Extract the [x, y] coordinate from the center of the cell holding the provided text.  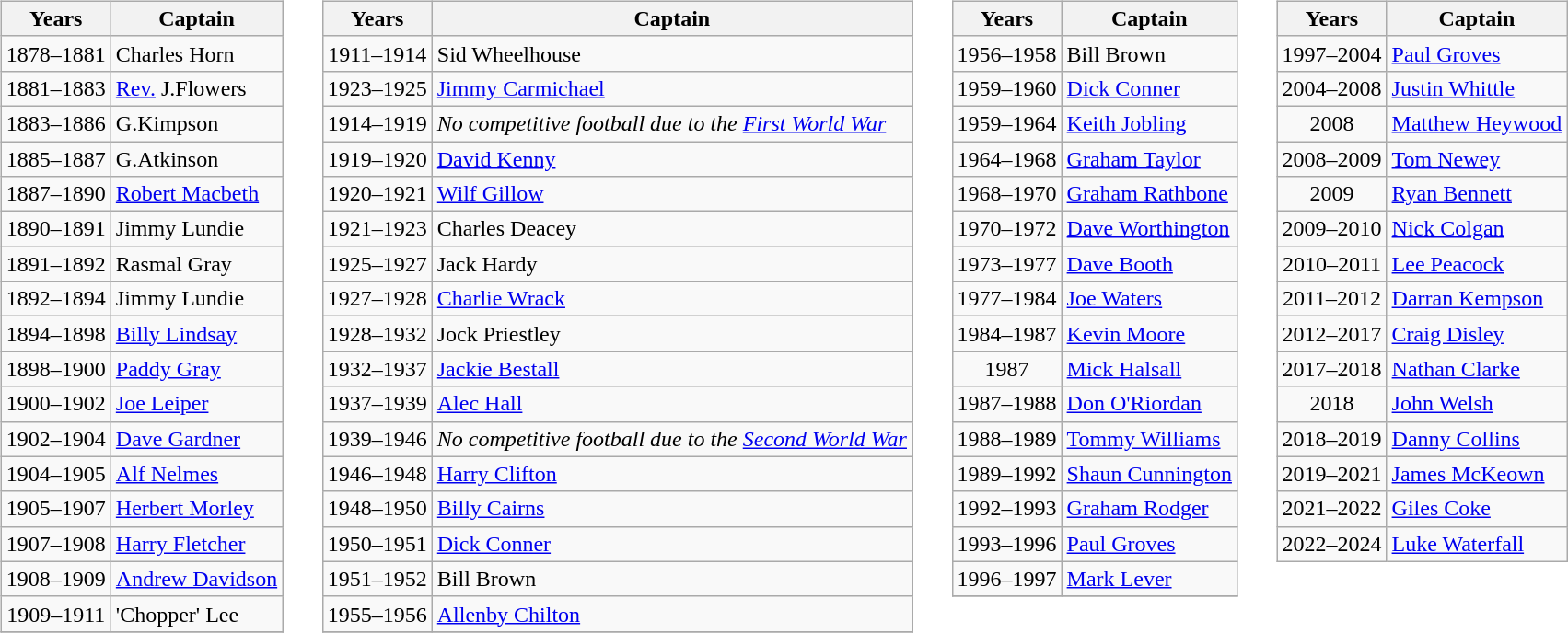
1902–1904 [55, 439]
1887–1890 [55, 194]
Alf Nelmes [196, 474]
1883–1886 [55, 123]
1894–1898 [55, 334]
Darran Kempson [1477, 299]
Nick Colgan [1477, 229]
1911–1914 [377, 53]
Alec Hall [672, 404]
2018 [1331, 404]
2019–2021 [1331, 474]
1920–1921 [377, 194]
Keith Jobling [1149, 123]
Billy Lindsay [196, 334]
2009–2010 [1331, 229]
1950–1951 [377, 544]
Andrew Davidson [196, 579]
1904–1905 [55, 474]
Danny Collins [1477, 439]
2017–2018 [1331, 369]
1951–1952 [377, 579]
Dave Gardner [196, 439]
Joe Leiper [196, 404]
Matthew Heywood [1477, 123]
2021–2022 [1331, 509]
2009 [1331, 194]
2010–2011 [1331, 264]
David Kenny [672, 159]
Shaun Cunnington [1149, 474]
1905–1907 [55, 509]
1919–1920 [377, 159]
1907–1908 [55, 544]
Mark Lever [1149, 579]
No competitive football due to the First World War [672, 123]
No competitive football due to the Second World War [672, 439]
1987 [1007, 369]
1921–1923 [377, 229]
Graham Rathbone [1149, 194]
1885–1887 [55, 159]
Kevin Moore [1149, 334]
1891–1892 [55, 264]
1988–1989 [1007, 439]
Nathan Clarke [1477, 369]
Charlie Wrack [672, 299]
1927–1928 [377, 299]
1973–1977 [1007, 264]
1989–1992 [1007, 474]
2022–2024 [1331, 544]
Charles Deacey [672, 229]
1996–1997 [1007, 579]
Sid Wheelhouse [672, 53]
Tom Newey [1477, 159]
1939–1946 [377, 439]
1964–1968 [1007, 159]
1908–1909 [55, 579]
2011–2012 [1331, 299]
Lee Peacock [1477, 264]
1970–1972 [1007, 229]
2008 [1331, 123]
Wilf Gillow [672, 194]
Charles Horn [196, 53]
Dave Booth [1149, 264]
Justin Whittle [1477, 88]
Harry Clifton [672, 474]
1992–1993 [1007, 509]
2018–2019 [1331, 439]
'Chopper' Lee [196, 614]
1946–1948 [377, 474]
Don O'Riordan [1149, 404]
Jock Priestley [672, 334]
1909–1911 [55, 614]
1997–2004 [1331, 53]
1968–1970 [1007, 194]
Tommy Williams [1149, 439]
Jack Hardy [672, 264]
1959–1960 [1007, 88]
Rasmal Gray [196, 264]
2004–2008 [1331, 88]
1937–1939 [377, 404]
1956–1958 [1007, 53]
1898–1900 [55, 369]
1900–1902 [55, 404]
1987–1988 [1007, 404]
1948–1950 [377, 509]
Jackie Bestall [672, 369]
1984–1987 [1007, 334]
1914–1919 [377, 123]
1925–1927 [377, 264]
1932–1937 [377, 369]
John Welsh [1477, 404]
1881–1883 [55, 88]
Robert Macbeth [196, 194]
1977–1984 [1007, 299]
Harry Fletcher [196, 544]
Giles Coke [1477, 509]
Billy Cairns [672, 509]
Graham Taylor [1149, 159]
Herbert Morley [196, 509]
1878–1881 [55, 53]
1955–1956 [377, 614]
James McKeown [1477, 474]
G.Kimpson [196, 123]
Mick Halsall [1149, 369]
Jimmy Carmichael [672, 88]
1928–1932 [377, 334]
Paddy Gray [196, 369]
G.Atkinson [196, 159]
Graham Rodger [1149, 509]
Joe Waters [1149, 299]
1993–1996 [1007, 544]
1923–1925 [377, 88]
Craig Disley [1477, 334]
2012–2017 [1331, 334]
1959–1964 [1007, 123]
Rev. J.Flowers [196, 88]
Allenby Chilton [672, 614]
Ryan Bennett [1477, 194]
Dave Worthington [1149, 229]
1892–1894 [55, 299]
2008–2009 [1331, 159]
1890–1891 [55, 229]
Luke Waterfall [1477, 544]
